Output the (x, y) coordinate of the center of the cell containing the given text.  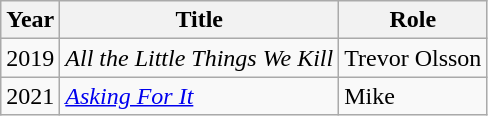
Title (200, 20)
2021 (30, 96)
Year (30, 20)
Trevor Olsson (413, 58)
Mike (413, 96)
Asking For It (200, 96)
All the Little Things We Kill (200, 58)
2019 (30, 58)
Role (413, 20)
